Provide the (x, y) coordinate of the cell's center where the given text is located.  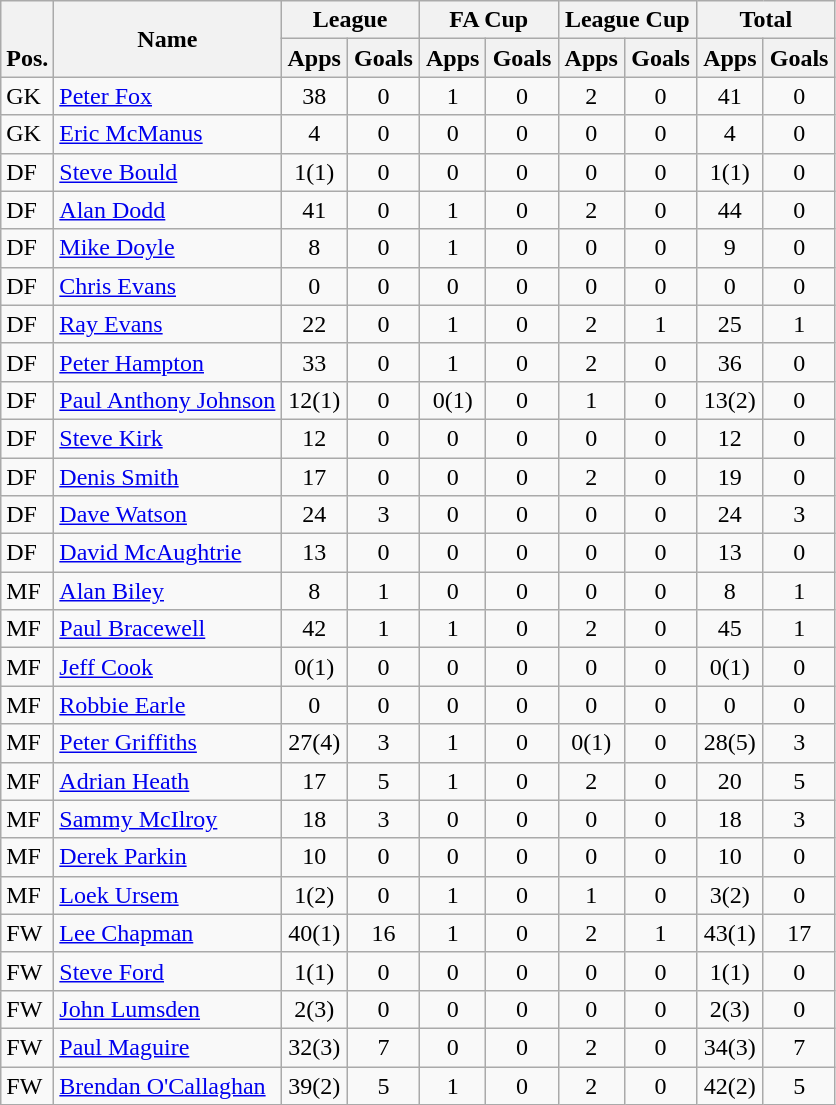
Robbie Earle (168, 705)
38 (314, 96)
36 (730, 362)
Steve Ford (168, 971)
40(1) (314, 933)
Dave Watson (168, 515)
16 (383, 933)
Ray Evans (168, 324)
Adrian Heath (168, 781)
League (350, 20)
Peter Hampton (168, 362)
13(2) (730, 400)
Alan Biley (168, 591)
Total (766, 20)
Lee Chapman (168, 933)
33 (314, 362)
Eric McManus (168, 134)
Chris Evans (168, 286)
Derek Parkin (168, 857)
League Cup (628, 20)
Paul Anthony Johnson (168, 400)
20 (730, 781)
Loek Ursem (168, 895)
32(3) (314, 1047)
Name (168, 39)
Jeff Cook (168, 667)
1(2) (314, 895)
Steve Bould (168, 172)
9 (730, 248)
Denis Smith (168, 477)
44 (730, 210)
John Lumsden (168, 1009)
19 (730, 477)
22 (314, 324)
Sammy McIlroy (168, 819)
Peter Griffiths (168, 743)
45 (730, 629)
Brendan O'Callaghan (168, 1085)
28(5) (730, 743)
Alan Dodd (168, 210)
39(2) (314, 1085)
Mike Doyle (168, 248)
12(1) (314, 400)
Paul Bracewell (168, 629)
Peter Fox (168, 96)
25 (730, 324)
Paul Maguire (168, 1047)
42(2) (730, 1085)
FA Cup (488, 20)
David McAughtrie (168, 553)
43(1) (730, 933)
Pos. (28, 39)
Steve Kirk (168, 438)
3(2) (730, 895)
42 (314, 629)
34(3) (730, 1047)
27(4) (314, 743)
